Scan for the cell matching the given text and deliver its (x, y) coordinate at center. 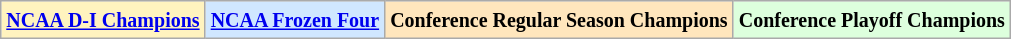
Conference Regular Season Champions (560, 20)
NCAA D-I Champions (103, 20)
NCAA Frozen Four (295, 20)
Conference Playoff Champions (872, 20)
